For the text-containing cell, return its midpoint in (X, Y) coordinate format. 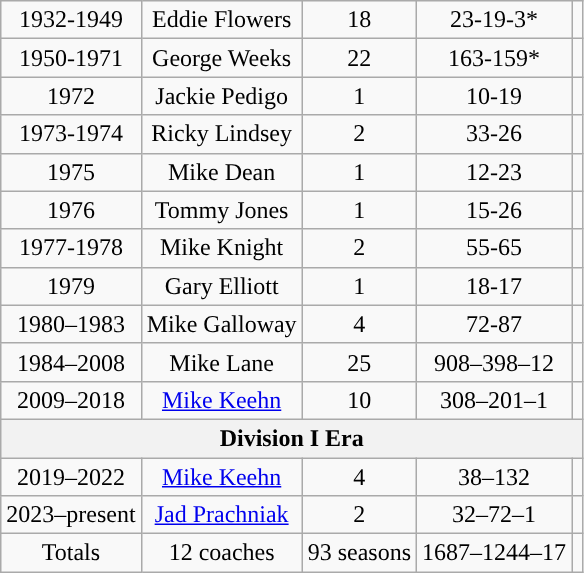
Jackie Pedigo (222, 96)
25 (359, 362)
Mike Dean (222, 172)
163-159* (494, 58)
1972 (71, 96)
12 coaches (222, 553)
1975 (71, 172)
2023–present (71, 515)
22 (359, 58)
38–132 (494, 477)
Jad Prachniak (222, 515)
Totals (71, 553)
18 (359, 20)
2019–2022 (71, 477)
55-65 (494, 248)
1976 (71, 210)
1932-1949 (71, 20)
Division I Era (292, 438)
32–72–1 (494, 515)
1979 (71, 286)
Ricky Lindsey (222, 134)
Tommy Jones (222, 210)
Gary Elliott (222, 286)
Eddie Flowers (222, 20)
1977-1978 (71, 248)
308–201–1 (494, 400)
Mike Knight (222, 248)
1950-1971 (71, 58)
10-19 (494, 96)
72-87 (494, 324)
23-19-3* (494, 20)
1980–1983 (71, 324)
George Weeks (222, 58)
12-23 (494, 172)
908–398–12 (494, 362)
93 seasons (359, 553)
1687–1244–17 (494, 553)
18-17 (494, 286)
Mike Galloway (222, 324)
1984–2008 (71, 362)
Mike Lane (222, 362)
33-26 (494, 134)
2009–2018 (71, 400)
15-26 (494, 210)
1973-1974 (71, 134)
10 (359, 400)
